Detect which cell encompasses the target text, then output its (x, y) center coordinate. 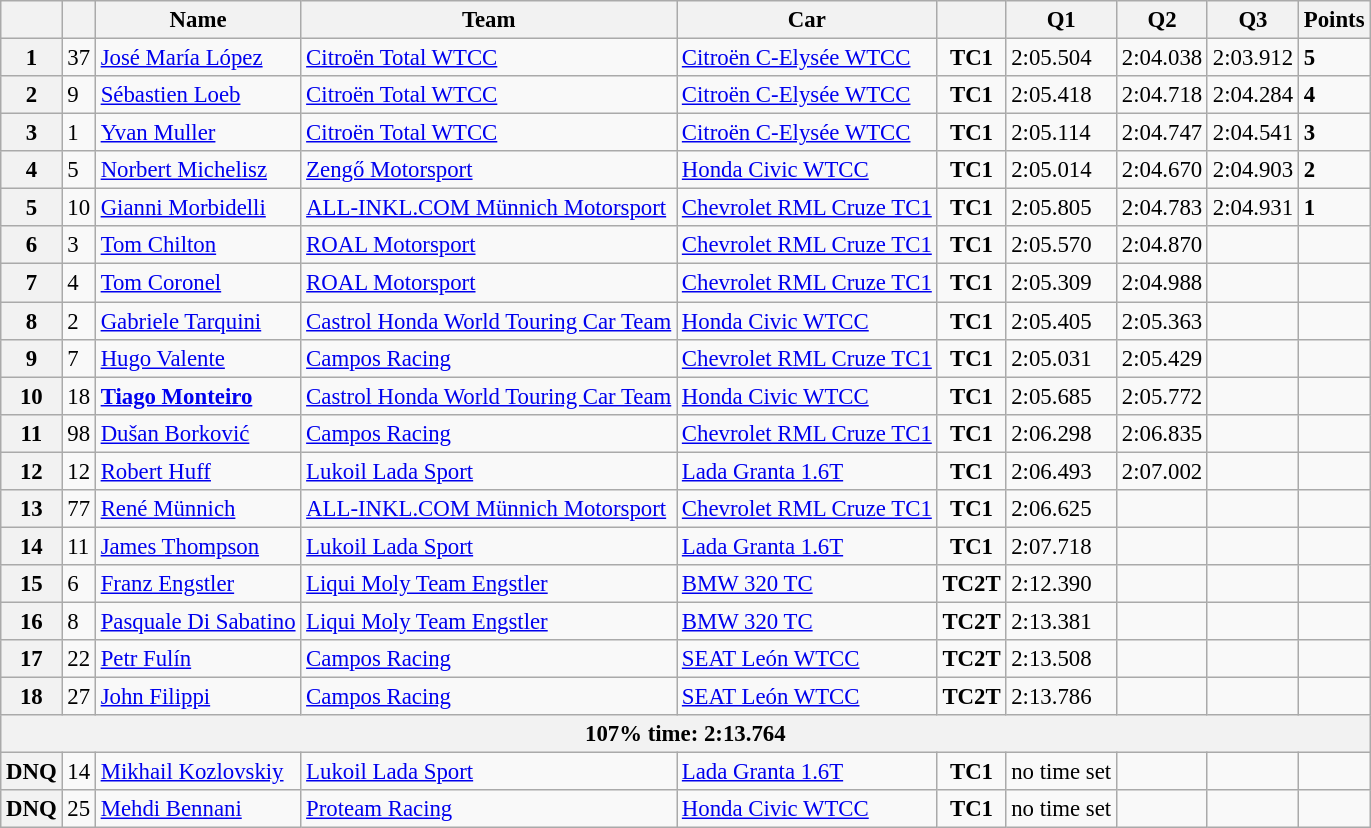
Hugo Valente (198, 358)
2:13.786 (1062, 697)
Tom Chilton (198, 245)
Tiago Monteiro (198, 396)
25 (78, 809)
2:04.783 (1162, 208)
Zengő Motorsport (489, 170)
77 (78, 509)
Petr Fulín (198, 659)
2:06.493 (1062, 471)
107% time: 2:13.764 (686, 734)
2:05.309 (1062, 283)
2:04.284 (1252, 95)
Team (489, 20)
27 (78, 697)
2:05.418 (1062, 95)
Norbert Michelisz (198, 170)
2:04.670 (1162, 170)
2:05.114 (1062, 133)
Q1 (1062, 20)
22 (78, 659)
Gabriele Tarquini (198, 321)
16 (32, 621)
Car (808, 20)
Mehdi Bennani (198, 809)
2:04.988 (1162, 283)
2:06.298 (1062, 433)
Tom Coronel (198, 283)
James Thompson (198, 546)
2:03.912 (1252, 58)
Yvan Muller (198, 133)
2:05.429 (1162, 358)
Gianni Morbidelli (198, 208)
2:05.570 (1062, 245)
2:05.363 (1162, 321)
98 (78, 433)
Name (198, 20)
2:12.390 (1062, 584)
2:06.835 (1162, 433)
2:13.381 (1062, 621)
2:05.805 (1062, 208)
2:06.625 (1062, 509)
2:05.685 (1062, 396)
Proteam Racing (489, 809)
2:04.541 (1252, 133)
Q2 (1162, 20)
2:07.718 (1062, 546)
René Münnich (198, 509)
2:07.002 (1162, 471)
2:04.718 (1162, 95)
13 (32, 509)
2:05.405 (1062, 321)
2:05.504 (1062, 58)
2:04.903 (1252, 170)
2:04.931 (1252, 208)
2:04.747 (1162, 133)
17 (32, 659)
2:05.014 (1062, 170)
Dušan Borković (198, 433)
Franz Engstler (198, 584)
2:04.038 (1162, 58)
John Filippi (198, 697)
2:05.772 (1162, 396)
José María López (198, 58)
Q3 (1252, 20)
15 (32, 584)
37 (78, 58)
2:04.870 (1162, 245)
Pasquale Di Sabatino (198, 621)
Points (1334, 20)
2:13.508 (1062, 659)
Robert Huff (198, 471)
Sébastien Loeb (198, 95)
2:05.031 (1062, 358)
Mikhail Kozlovskiy (198, 772)
